Return the (x, y) coordinate for the center point of the cell that contains the specified text.  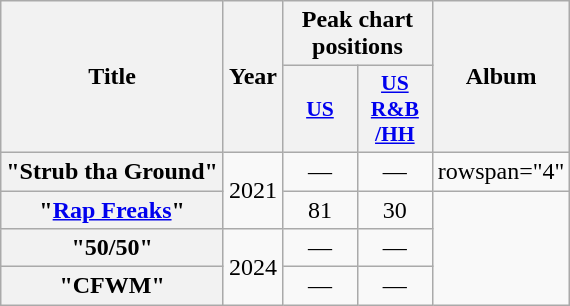
2024 (252, 267)
US (320, 110)
Peak chart positions (357, 34)
Title (112, 77)
USR&B/HH (394, 110)
2021 (252, 190)
"Rap Freaks" (112, 209)
81 (320, 209)
Album (501, 77)
"50/50" (112, 248)
"Strub tha Ground" (112, 171)
Year (252, 77)
"CFWM" (112, 286)
30 (394, 209)
rowspan="4" (501, 171)
